Identify which cell holds the provided text, then report its (X, Y) central coordinate. 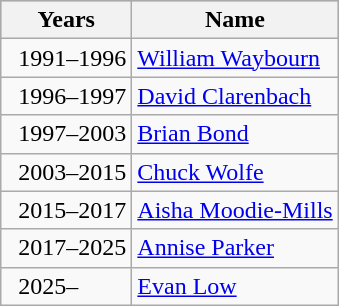
Brian Bond (235, 134)
Chuck Wolfe (235, 172)
Annise Parker (235, 248)
Name (235, 20)
Years (66, 20)
David Clarenbach (235, 96)
2025– (66, 286)
William Waybourn (235, 58)
Aisha Moodie-Mills (235, 210)
1991–1996 (66, 58)
Evan Low (235, 286)
2017–2025 (66, 248)
2015–2017 (66, 210)
1997–2003 (66, 134)
2003–2015 (66, 172)
1996–1997 (66, 96)
